Pinpoint the cell where the given text exists, returning its [X, Y] midpoint coordinate. 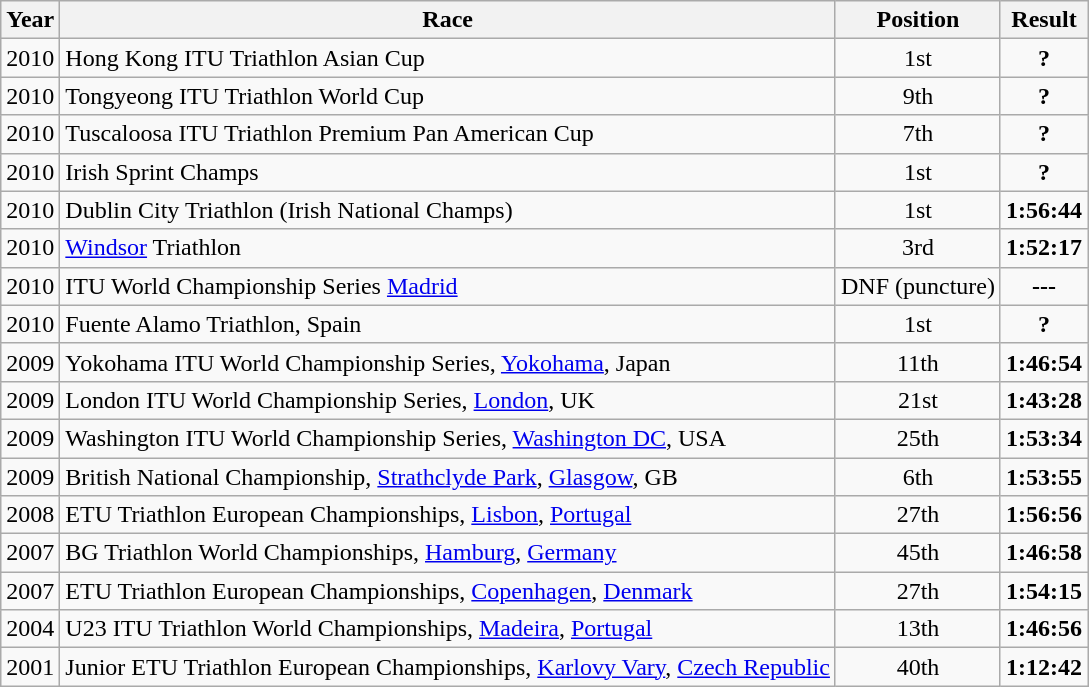
ITU World Championship Series Madrid [448, 286]
BG Triathlon World Championships, Hamburg, Germany [448, 553]
Junior ETU Triathlon European Championships, Karlovy Vary, Czech Republic [448, 667]
3rd [918, 248]
Position [918, 20]
Washington ITU World Championship Series, Washington DC, USA [448, 438]
1:53:34 [1044, 438]
1:46:58 [1044, 553]
Irish Sprint Champs [448, 172]
1:12:42 [1044, 667]
1:52:17 [1044, 248]
21st [918, 400]
ETU Triathlon European Championships, Copenhagen, Denmark [448, 591]
Fuente Alamo Triathlon, Spain [448, 324]
Tongyeong ITU Triathlon World Cup [448, 96]
Hong Kong ITU Triathlon Asian Cup [448, 58]
11th [918, 362]
2008 [30, 515]
DNF (puncture) [918, 286]
40th [918, 667]
6th [918, 477]
1:43:28 [1044, 400]
45th [918, 553]
Race [448, 20]
1:53:55 [1044, 477]
25th [918, 438]
1:46:54 [1044, 362]
2004 [30, 629]
1:54:15 [1044, 591]
London ITU World Championship Series, London, UK [448, 400]
1:56:56 [1044, 515]
U23 ITU Triathlon World Championships, Madeira, Portugal [448, 629]
1:56:44 [1044, 210]
Tuscaloosa ITU Triathlon Premium Pan American Cup [448, 134]
British National Championship, Strathclyde Park, Glasgow, GB [448, 477]
9th [918, 96]
--- [1044, 286]
1:46:56 [1044, 629]
Year [30, 20]
Windsor Triathlon [448, 248]
Result [1044, 20]
Yokohama ITU World Championship Series, Yokohama, Japan [448, 362]
Dublin City Triathlon (Irish National Champs) [448, 210]
ETU Triathlon European Championships, Lisbon, Portugal [448, 515]
2001 [30, 667]
7th [918, 134]
13th [918, 629]
